Identify which cell holds the provided text, then report its (X, Y) central coordinate. 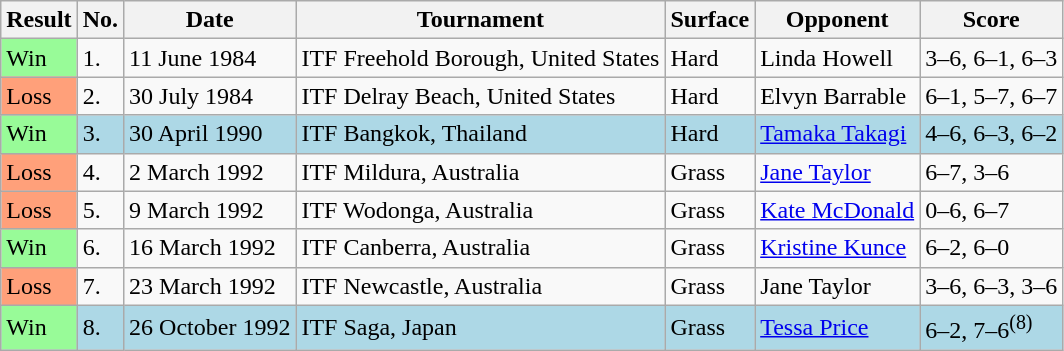
Opponent (838, 20)
ITF Canberra, Australia (480, 248)
Surface (710, 20)
6–2, 6–0 (992, 248)
Linda Howell (838, 58)
2 March 1992 (210, 172)
Tournament (480, 20)
11 June 1984 (210, 58)
Kate McDonald (838, 210)
6–1, 5–7, 6–7 (992, 96)
ITF Freehold Borough, United States (480, 58)
9 March 1992 (210, 210)
7. (100, 286)
Score (992, 20)
Date (210, 20)
26 October 1992 (210, 328)
ITF Newcastle, Australia (480, 286)
1. (100, 58)
30 July 1984 (210, 96)
Result (39, 20)
8. (100, 328)
6. (100, 248)
ITF Delray Beach, United States (480, 96)
4–6, 6–3, 6–2 (992, 134)
6–7, 3–6 (992, 172)
Tamaka Takagi (838, 134)
ITF Saga, Japan (480, 328)
2. (100, 96)
ITF Wodonga, Australia (480, 210)
4. (100, 172)
3–6, 6–1, 6–3 (992, 58)
30 April 1990 (210, 134)
16 March 1992 (210, 248)
No. (100, 20)
23 March 1992 (210, 286)
Tessa Price (838, 328)
3. (100, 134)
5. (100, 210)
3–6, 6–3, 3–6 (992, 286)
Kristine Kunce (838, 248)
ITF Bangkok, Thailand (480, 134)
6–2, 7–6(8) (992, 328)
0–6, 6–7 (992, 210)
ITF Mildura, Australia (480, 172)
Elvyn Barrable (838, 96)
